Find where the given text appears and provide that cell's center as (x, y) coordinate. 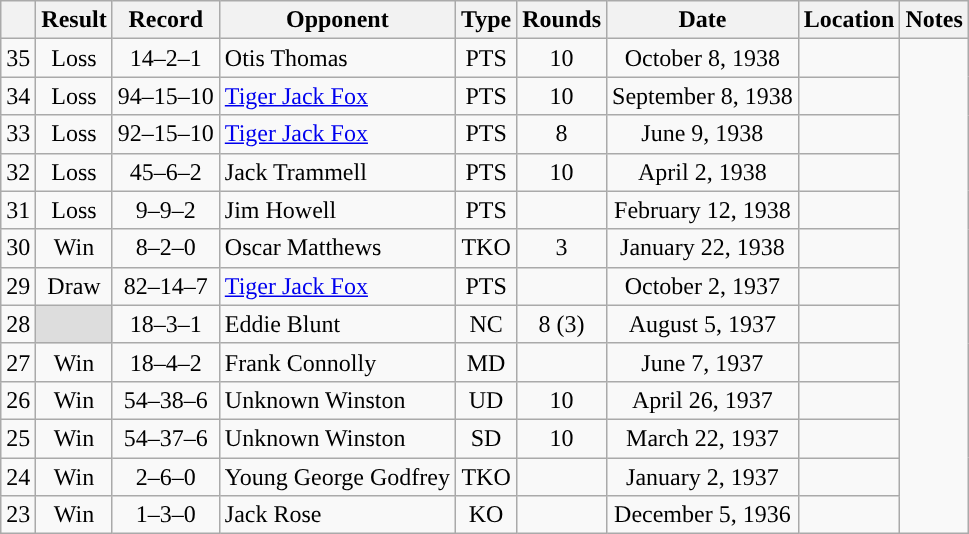
April 2, 1938 (703, 172)
29 (18, 286)
Opponent (337, 20)
Otis Thomas (337, 58)
Eddie Blunt (337, 324)
32 (18, 172)
October 8, 1938 (703, 58)
Type (486, 20)
94–15–10 (166, 96)
Jack Rose (337, 515)
54–37–6 (166, 438)
1–3–0 (166, 515)
June 9, 1938 (703, 134)
Rounds (562, 20)
8 (3) (562, 324)
March 22, 1937 (703, 438)
82–14–7 (166, 286)
24 (18, 477)
8 (562, 134)
30 (18, 248)
18–4–2 (166, 362)
December 5, 1936 (703, 515)
June 7, 1937 (703, 362)
18–3–1 (166, 324)
33 (18, 134)
Result (74, 20)
Frank Connolly (337, 362)
KO (486, 515)
92–15–10 (166, 134)
NC (486, 324)
January 2, 1937 (703, 477)
August 5, 1937 (703, 324)
April 26, 1937 (703, 400)
23 (18, 515)
Oscar Matthews (337, 248)
Jim Howell (337, 210)
September 8, 1938 (703, 96)
27 (18, 362)
14–2–1 (166, 58)
9–9–2 (166, 210)
January 22, 1938 (703, 248)
28 (18, 324)
Notes (934, 20)
54–38–6 (166, 400)
UD (486, 400)
Draw (74, 286)
SD (486, 438)
25 (18, 438)
February 12, 1938 (703, 210)
35 (18, 58)
3 (562, 248)
MD (486, 362)
45–6–2 (166, 172)
34 (18, 96)
Jack Trammell (337, 172)
Record (166, 20)
Date (703, 20)
October 2, 1937 (703, 286)
8–2–0 (166, 248)
Location (849, 20)
2–6–0 (166, 477)
26 (18, 400)
31 (18, 210)
Young George Godfrey (337, 477)
